Output the [X, Y] coordinate of the center of the cell containing the given text.  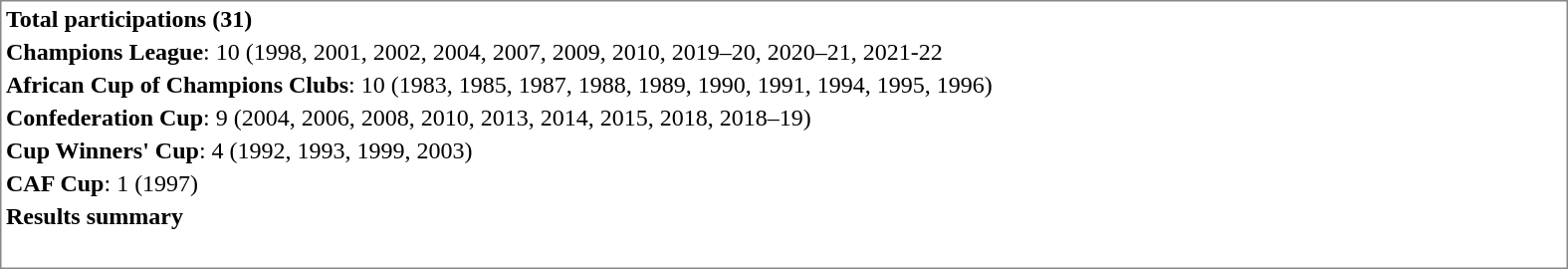
Confederation Cup: 9 (2004, 2006, 2008, 2010, 2013, 2014, 2015, 2018, 2018–19) [784, 119]
African Cup of Champions Clubs: 10 (1983, 1985, 1987, 1988, 1989, 1990, 1991, 1994, 1995, 1996) [784, 85]
Total participations (31) [784, 19]
CAF Cup: 1 (1997) [784, 184]
Results summary [784, 216]
Cup Winners' Cup: 4 (1992, 1993, 1999, 2003) [784, 150]
Champions League: 10 (1998, 2001, 2002, 2004, 2007, 2009, 2010, 2019–20, 2020–21, 2021-22 [784, 53]
